Return [x, y] of the center of cell containing provided text 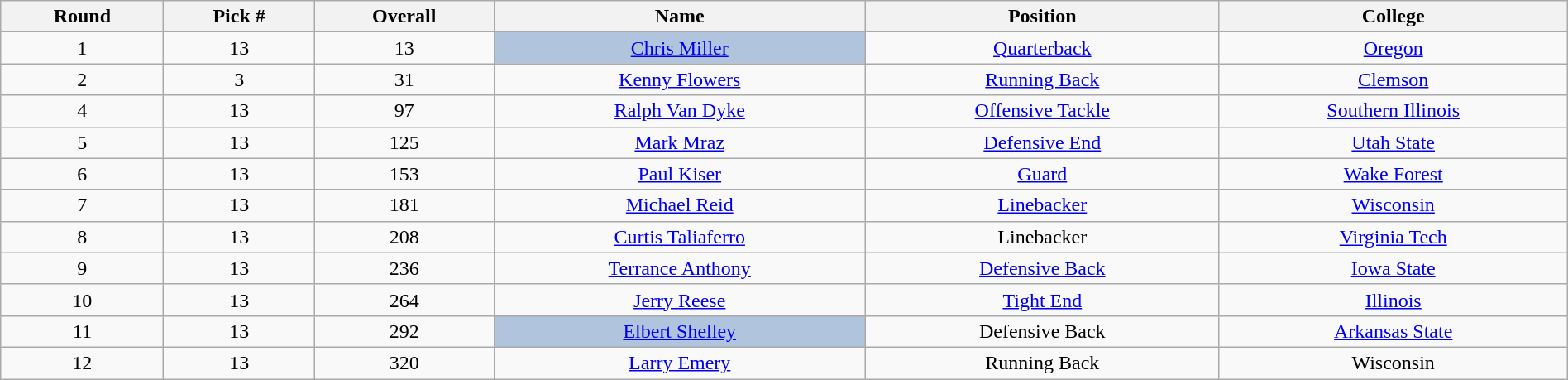
Defensive End [1042, 142]
Illinois [1393, 300]
10 [83, 300]
Round [83, 17]
2 [83, 79]
Terrance Anthony [680, 268]
Curtis Taliaferro [680, 237]
Position [1042, 17]
Clemson [1393, 79]
264 [404, 300]
Southern Illinois [1393, 111]
8 [83, 237]
Virginia Tech [1393, 237]
11 [83, 331]
3 [239, 79]
Guard [1042, 174]
Tight End [1042, 300]
Offensive Tackle [1042, 111]
12 [83, 363]
125 [404, 142]
Name [680, 17]
208 [404, 237]
College [1393, 17]
97 [404, 111]
292 [404, 331]
Oregon [1393, 48]
Elbert Shelley [680, 331]
Overall [404, 17]
181 [404, 205]
Mark Mraz [680, 142]
153 [404, 174]
320 [404, 363]
31 [404, 79]
Wake Forest [1393, 174]
5 [83, 142]
6 [83, 174]
Pick # [239, 17]
Quarterback [1042, 48]
Michael Reid [680, 205]
9 [83, 268]
Paul Kiser [680, 174]
Utah State [1393, 142]
236 [404, 268]
Chris Miller [680, 48]
1 [83, 48]
7 [83, 205]
4 [83, 111]
Iowa State [1393, 268]
Ralph Van Dyke [680, 111]
Larry Emery [680, 363]
Kenny Flowers [680, 79]
Jerry Reese [680, 300]
Arkansas State [1393, 331]
